Scan for the cell matching the given text and deliver its (X, Y) coordinate at center. 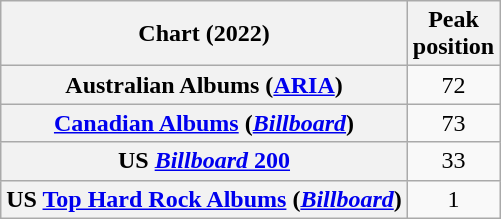
Chart (2022) (204, 34)
US Top Hard Rock Albums (Billboard) (204, 199)
Canadian Albums (Billboard) (204, 123)
Peakposition (453, 34)
73 (453, 123)
Australian Albums (ARIA) (204, 85)
US Billboard 200 (204, 161)
1 (453, 199)
72 (453, 85)
33 (453, 161)
